Search for the cell housing the specified text and yield its (x, y) center coordinate. 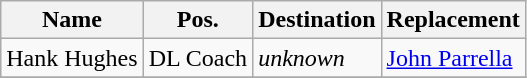
Pos. (198, 20)
unknown (317, 58)
Replacement (453, 20)
Destination (317, 20)
Name (72, 20)
John Parrella (453, 58)
DL Coach (198, 58)
Hank Hughes (72, 58)
